For the text-containing cell, return its midpoint in (x, y) coordinate format. 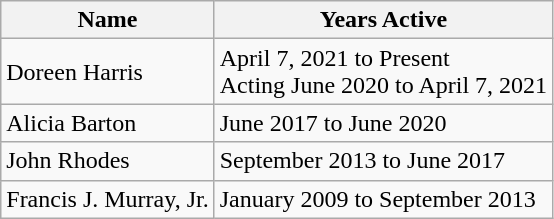
Alicia Barton (108, 123)
Name (108, 20)
Francis J. Murray, Jr. (108, 199)
January 2009 to September 2013 (383, 199)
Years Active (383, 20)
John Rhodes (108, 161)
June 2017 to June 2020 (383, 123)
April 7, 2021 to PresentActing June 2020 to April 7, 2021 (383, 72)
Doreen Harris (108, 72)
September 2013 to June 2017 (383, 161)
